Find where the given text appears and provide that cell's center as [x, y] coordinate. 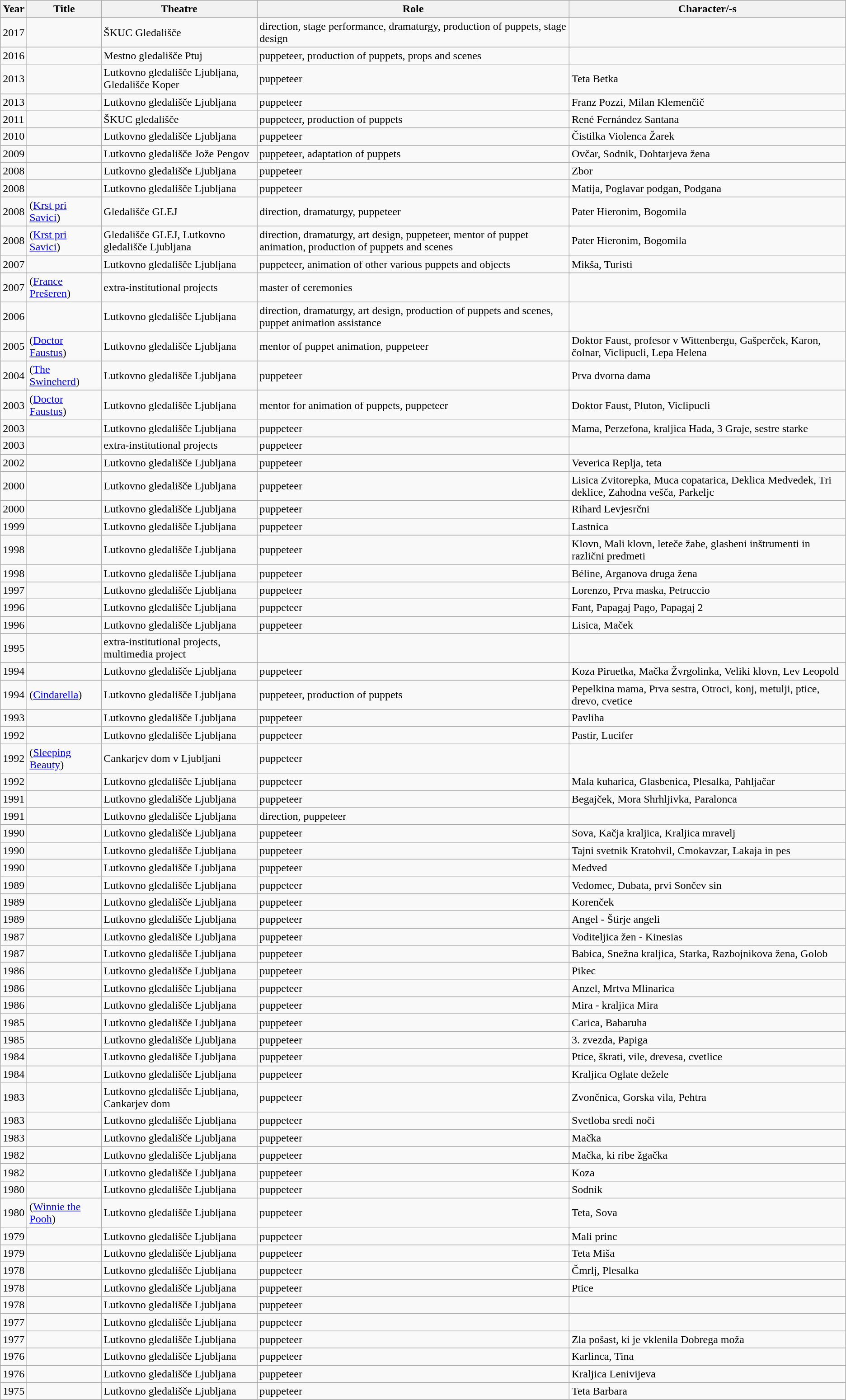
Prva dvorna dama [707, 376]
2004 [14, 376]
Čistilka Violenca Žarek [707, 136]
puppeteer, production of puppets, props and scenes [413, 56]
Begajček, Mora Shrhljivka, Paralonca [707, 799]
René Fernández Santana [707, 119]
Korenček [707, 902]
ŠKUC Gledališče [179, 33]
Pikec [707, 971]
Vedomec, Dubata, prvi Sončev sin [707, 885]
Role [413, 9]
Lutkovno gledališče Ljubljana, Cankarjev dom [179, 1097]
Teta Barbara [707, 1391]
direction, dramaturgy, puppeteer [413, 211]
Tajni svetnik Kratohvil, Cmokavzar, Lakaja in pes [707, 850]
2002 [14, 463]
Koza Piruetka, Mačka Žvrgolinka, Veliki klovn, Lev Leopold [707, 672]
Ovčar, Sodnik, Dohtarjeva žena [707, 154]
direction, dramaturgy, art design, puppeteer, mentor of puppet animation, production of puppets and scenes [413, 240]
Character/-s [707, 9]
Doktor Faust, profesor v Wittenbergu, Gašperček, Karon, čolnar, Viclipucli, Lepa Helena [707, 346]
(Winnie the Pooh) [64, 1213]
Theatre [179, 9]
2006 [14, 317]
Lutkovno gledališče Ljubljana, Gledališče Koper [179, 79]
(Sleeping Beauty) [64, 758]
mentor of puppet animation, puppeteer [413, 346]
Year [14, 9]
Lastnica [707, 526]
mentor for animation of puppets, puppeteer [413, 405]
Lisica, Maček [707, 625]
extra-institutional projects, multimedia project [179, 648]
3. zvezda, Papiga [707, 1040]
Pastir, Lucifer [707, 735]
1997 [14, 590]
Mira - kraljica Mira [707, 1005]
Carica, Babaruha [707, 1023]
Gledališče GLEJ [179, 211]
Teta Miša [707, 1254]
1993 [14, 718]
Pavliha [707, 718]
Koza [707, 1172]
1999 [14, 526]
Karlinca, Tina [707, 1357]
Lisica Zvitorepka, Muca copatarica, Deklica Medvedek, Tri deklice, Zahodna vešča, Parkeljc [707, 486]
Pepelkina mama, Prva sestra, Otroci, konj, metulji, ptice, drevo, cvetice [707, 695]
2005 [14, 346]
2017 [14, 33]
Angel - Štirje angeli [707, 919]
ŠKUC gledališče [179, 119]
Rihard Levjesrčni [707, 509]
direction, puppeteer [413, 816]
direction, dramaturgy, art design, production of puppets and scenes, puppet animation assistance [413, 317]
Kraljica Lenivijeva [707, 1374]
master of ceremonies [413, 287]
Babica, Snežna kraljica, Starka, Razbojnikova žena, Golob [707, 954]
Mačka [707, 1138]
1995 [14, 648]
Title [64, 9]
2010 [14, 136]
Zla pošast, ki je vklenila Dobrega moža [707, 1339]
Kraljica Oglate dežele [707, 1074]
Voditeljica žen - Kinesias [707, 937]
Doktor Faust, Pluton, Viclipucli [707, 405]
Klovn, Mali klovn, leteče žabe, glasbeni inštrumenti in različni predmeti [707, 550]
Veverica Replja, teta [707, 463]
puppeteer, adaptation of puppets [413, 154]
Svetloba sredi noči [707, 1121]
Mikša, Turisti [707, 264]
Matija, Poglavar podgan, Podgana [707, 188]
2009 [14, 154]
Mama, Perzefona, kraljica Hada, 3 Graje, sestre starke [707, 428]
Lorenzo, Prva maska, Petruccio [707, 590]
Teta, Sova [707, 1213]
Mali princ [707, 1236]
(Cindarella) [64, 695]
Anzel, Mrtva Mlinarica [707, 988]
Zvončnica, Gorska vila, Pehtra [707, 1097]
Ptice [707, 1288]
Teta Betka [707, 79]
1975 [14, 1391]
Sova, Kačja kraljica, Kraljica mravelj [707, 833]
Lutkovno gledališče Jože Pengov [179, 154]
puppeteer, animation of other various puppets and objects [413, 264]
(The Swineherd) [64, 376]
Mala kuharica, Glasbenica, Plesalka, Pahljačar [707, 782]
(France Prešeren) [64, 287]
Cankarjev dom v Ljubljani [179, 758]
Fant, Papagaj Pago, Papagaj 2 [707, 607]
Gledališče GLEJ, Lutkovno gledališče Ljubljana [179, 240]
Mačka, ki ribe žgačka [707, 1155]
Medved [707, 868]
Sodnik [707, 1189]
Mestno gledališče Ptuj [179, 56]
Béline, Arganova druga žena [707, 573]
direction, stage performance, dramaturgy, production of puppets, stage design [413, 33]
Franz Pozzi, Milan Klemenčič [707, 102]
Zbor [707, 171]
Ptice, škrati, vile, drevesa, cvetlice [707, 1057]
Čmrlj, Plesalka [707, 1271]
2011 [14, 119]
2016 [14, 56]
